Pinpoint the cell where the given text exists, returning its (X, Y) midpoint coordinate. 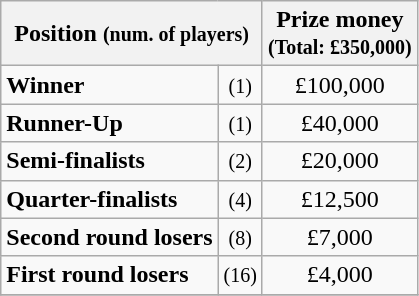
Prize money(Total: £350,000) (340, 34)
Second round losers (110, 237)
£7,000 (340, 237)
Semi-finalists (110, 161)
£40,000 (340, 123)
First round losers (110, 275)
(4) (240, 199)
Position (num. of players) (132, 34)
Runner-Up (110, 123)
(8) (240, 237)
Winner (110, 85)
£12,500 (340, 199)
£4,000 (340, 275)
£20,000 (340, 161)
£100,000 (340, 85)
Quarter-finalists (110, 199)
(16) (240, 275)
(2) (240, 161)
